Search for the cell housing the specified text and yield its (x, y) center coordinate. 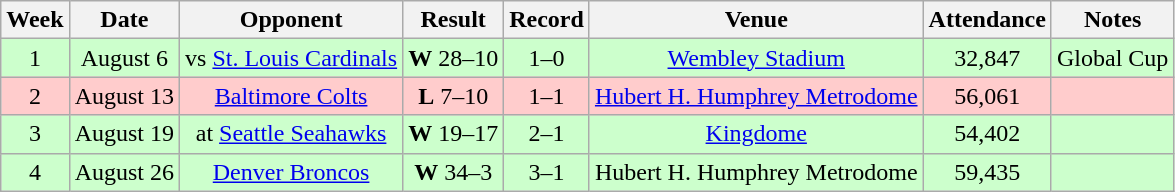
54,402 (987, 134)
56,061 (987, 96)
3–1 (547, 172)
1–1 (547, 96)
Denver Broncos (292, 172)
Kingdome (756, 134)
L 7–10 (454, 96)
Global Cup (1112, 58)
2 (35, 96)
Wembley Stadium (756, 58)
Result (454, 20)
4 (35, 172)
W 19–17 (454, 134)
August 19 (124, 134)
Baltimore Colts (292, 96)
3 (35, 134)
32,847 (987, 58)
Notes (1112, 20)
Venue (756, 20)
Opponent (292, 20)
August 6 (124, 58)
Record (547, 20)
vs St. Louis Cardinals (292, 58)
1 (35, 58)
Week (35, 20)
at Seattle Seahawks (292, 134)
Date (124, 20)
W 28–10 (454, 58)
August 13 (124, 96)
2–1 (547, 134)
W 34–3 (454, 172)
1–0 (547, 58)
59,435 (987, 172)
Attendance (987, 20)
August 26 (124, 172)
